Return the [x, y] coordinate for the center point of the cell that contains the specified text.  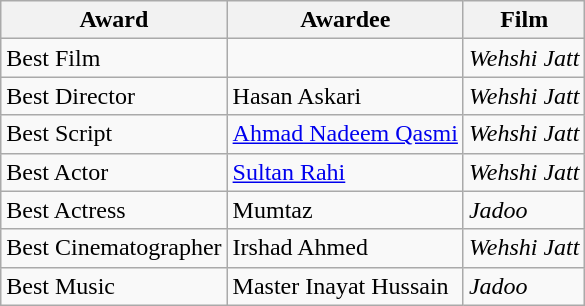
Sultan Rahi [345, 172]
Mumtaz [345, 210]
Award [114, 20]
Best Director [114, 96]
Best Music [114, 286]
Hasan Askari [345, 96]
Awardee [345, 20]
Master Inayat Hussain [345, 286]
Ahmad Nadeem Qasmi [345, 134]
Best Film [114, 58]
Irshad Ahmed [345, 248]
Best Script [114, 134]
Best Actor [114, 172]
Film [524, 20]
Best Actress [114, 210]
Best Cinematographer [114, 248]
